Return the [X, Y] coordinate for the center point of the cell that contains the specified text.  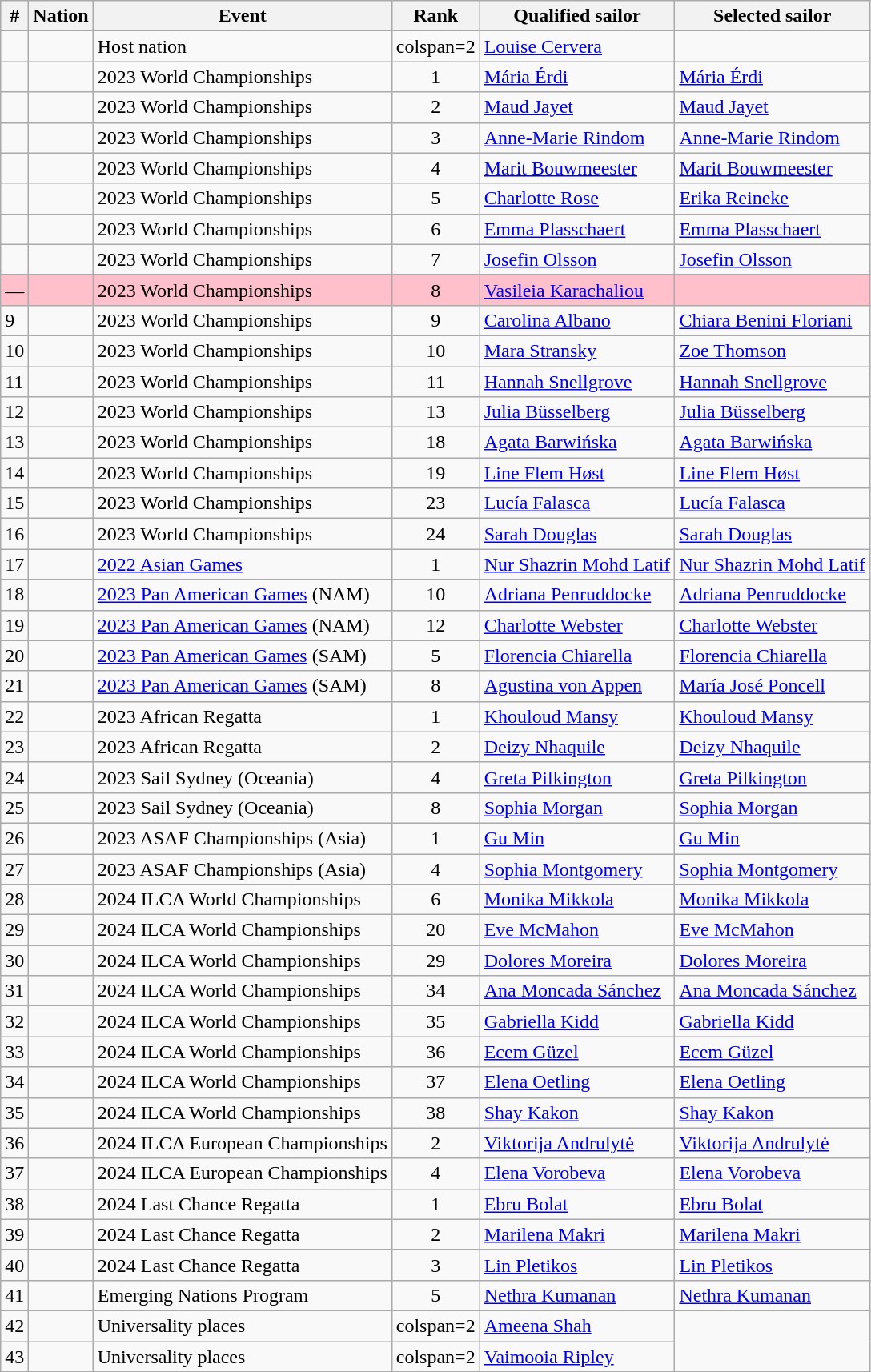
31 [14, 991]
27 [14, 869]
Carolina Albano [577, 320]
17 [14, 564]
30 [14, 961]
33 [14, 1052]
28 [14, 900]
Louise Cervera [577, 46]
16 [14, 534]
Event [242, 16]
Erika Reineke [773, 199]
Nation [61, 16]
Charlotte Rose [577, 199]
2022 Asian Games [242, 564]
Chiara Benini Floriani [773, 320]
Zoe Thomson [773, 351]
15 [14, 503]
— [14, 290]
7 [435, 259]
Qualified sailor [577, 16]
22 [14, 716]
Rank [435, 16]
María José Poncell [773, 686]
# [14, 16]
43 [14, 1357]
Agustina von Appen [577, 686]
Emerging Nations Program [242, 1295]
Selected sailor [773, 16]
Ameena Shah [577, 1326]
Vaimooia Ripley [577, 1357]
32 [14, 1021]
42 [14, 1326]
41 [14, 1295]
Mara Stransky [577, 351]
26 [14, 838]
Vasileia Karachaliou [577, 290]
21 [14, 686]
39 [14, 1234]
25 [14, 808]
40 [14, 1265]
Host nation [242, 46]
14 [14, 473]
